Return (X, Y) of the center of cell containing provided text 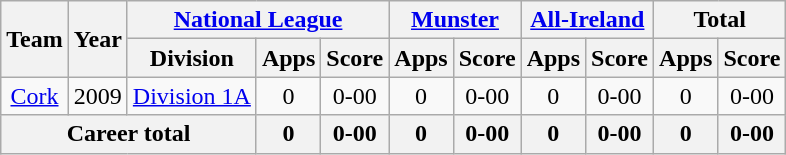
Year (98, 39)
All-Ireland (587, 20)
Division 1A (192, 96)
Cork (35, 96)
Career total (129, 134)
Munster (455, 20)
National League (258, 20)
Total (720, 20)
2009 (98, 96)
Team (35, 39)
Division (192, 58)
